Find where the given text appears and provide that cell's center as (X, Y) coordinate. 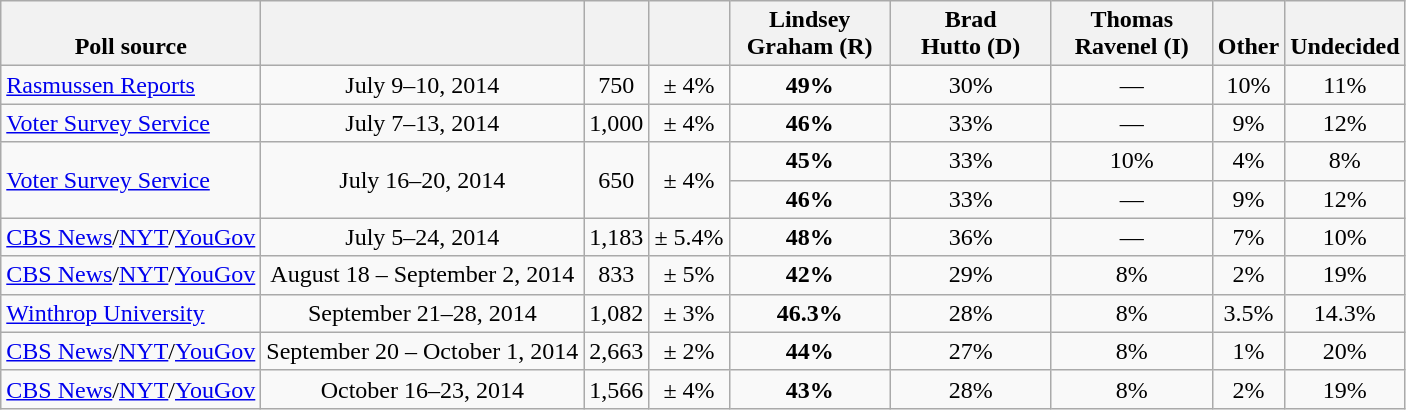
29% (970, 275)
7% (1248, 237)
2,663 (616, 351)
20% (1345, 351)
October 16–23, 2014 (422, 389)
1,183 (616, 237)
July 7–13, 2014 (422, 123)
± 5% (689, 275)
July 16–20, 2014 (422, 180)
1,000 (616, 123)
11% (1345, 85)
45% (810, 161)
September 21–28, 2014 (422, 313)
Undecided (1345, 34)
14.3% (1345, 313)
± 3% (689, 313)
BradHutto (D) (970, 34)
750 (616, 85)
3.5% (1248, 313)
1,566 (616, 389)
± 5.4% (689, 237)
1% (1248, 351)
Poll source (131, 34)
46.3% (810, 313)
36% (970, 237)
July 5–24, 2014 (422, 237)
650 (616, 180)
± 2% (689, 351)
September 20 – October 1, 2014 (422, 351)
ThomasRavenel (I) (1132, 34)
44% (810, 351)
Rasmussen Reports (131, 85)
833 (616, 275)
Other (1248, 34)
1,082 (616, 313)
49% (810, 85)
30% (970, 85)
48% (810, 237)
4% (1248, 161)
LindseyGraham (R) (810, 34)
August 18 – September 2, 2014 (422, 275)
Winthrop University (131, 313)
43% (810, 389)
27% (970, 351)
July 9–10, 2014 (422, 85)
42% (810, 275)
